Identify which cell holds the provided text, then report its [x, y] central coordinate. 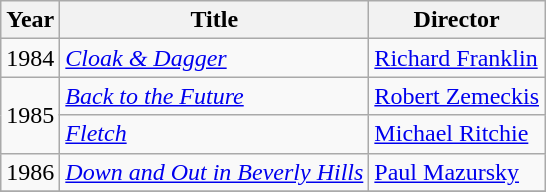
Year [30, 20]
Michael Ritchie [457, 134]
1985 [30, 115]
Fletch [214, 134]
Back to the Future [214, 96]
Richard Franklin [457, 58]
Robert Zemeckis [457, 96]
Down and Out in Beverly Hills [214, 172]
Title [214, 20]
1984 [30, 58]
Cloak & Dagger [214, 58]
Director [457, 20]
Paul Mazursky [457, 172]
1986 [30, 172]
